Detect which cell encompasses the target text, then output its [X, Y] center coordinate. 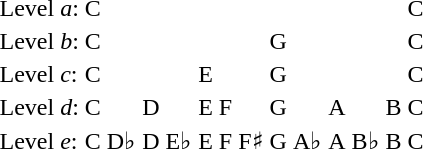
D [151, 107]
B [394, 107]
F [225, 107]
A [337, 107]
